Search for the cell housing the specified text and yield its [x, y] center coordinate. 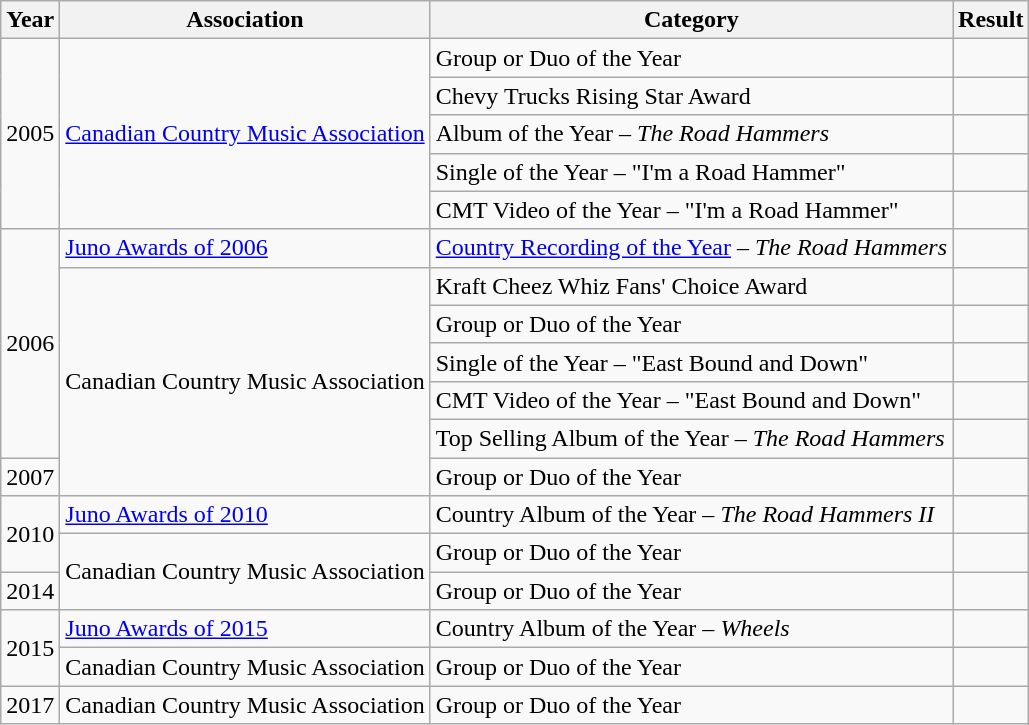
Album of the Year – The Road Hammers [691, 134]
2005 [30, 134]
2010 [30, 534]
Country Album of the Year – Wheels [691, 629]
2006 [30, 343]
CMT Video of the Year – "I'm a Road Hammer" [691, 210]
Juno Awards of 2006 [245, 248]
Top Selling Album of the Year – The Road Hammers [691, 438]
Year [30, 20]
Single of the Year – "East Bound and Down" [691, 362]
Association [245, 20]
2014 [30, 591]
Category [691, 20]
Kraft Cheez Whiz Fans' Choice Award [691, 286]
Country Recording of the Year – The Road Hammers [691, 248]
2015 [30, 648]
2007 [30, 477]
Single of the Year – "I'm a Road Hammer" [691, 172]
CMT Video of the Year – "East Bound and Down" [691, 400]
Chevy Trucks Rising Star Award [691, 96]
Country Album of the Year – The Road Hammers II [691, 515]
Juno Awards of 2010 [245, 515]
Result [991, 20]
2017 [30, 705]
Juno Awards of 2015 [245, 629]
